Pinpoint the cell where the given text exists, returning its [X, Y] midpoint coordinate. 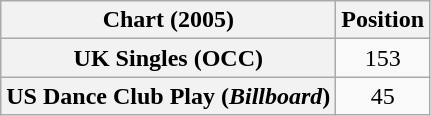
US Dance Club Play (Billboard) [168, 96]
UK Singles (OCC) [168, 58]
Position [383, 20]
153 [383, 58]
Chart (2005) [168, 20]
45 [383, 96]
